Locate the cell with the specified text and output its [X, Y] center coordinate. 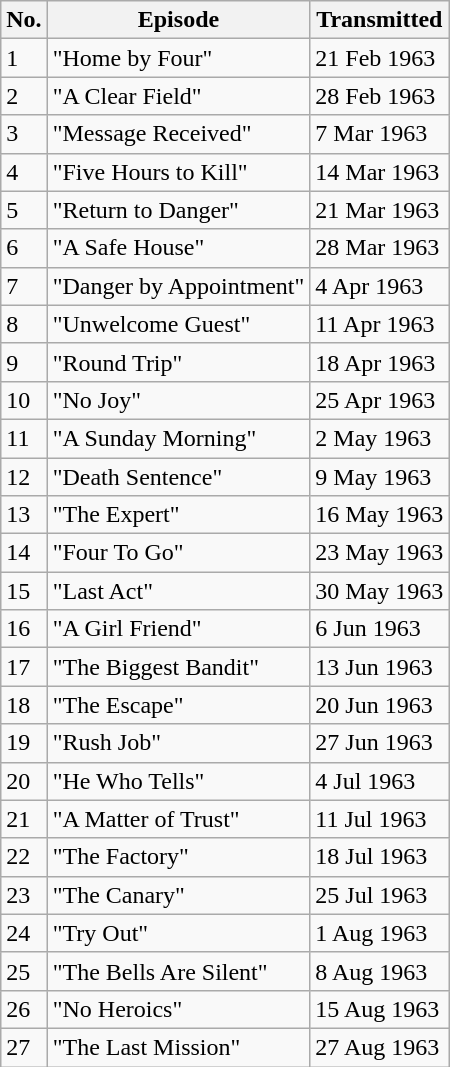
11 Apr 1963 [380, 324]
27 [24, 1047]
19 [24, 743]
"Home by Four" [178, 58]
"The Biggest Bandit" [178, 667]
"Return to Danger" [178, 210]
22 [24, 857]
"Five Hours to Kill" [178, 172]
6 Jun 1963 [380, 629]
"No Joy" [178, 400]
"The Bells Are Silent" [178, 971]
13 [24, 515]
9 [24, 362]
21 Feb 1963 [380, 58]
"Four To Go" [178, 553]
"The Canary" [178, 895]
18 Apr 1963 [380, 362]
11 [24, 438]
1 Aug 1963 [380, 933]
25 Jul 1963 [380, 895]
24 [24, 933]
Transmitted [380, 20]
10 [24, 400]
"A Clear Field" [178, 96]
8 Aug 1963 [380, 971]
4 [24, 172]
12 [24, 477]
"The Last Mission" [178, 1047]
No. [24, 20]
15 [24, 591]
"The Factory" [178, 857]
27 Jun 1963 [380, 743]
4 Jul 1963 [380, 781]
2 May 1963 [380, 438]
23 May 1963 [380, 553]
2 [24, 96]
"Death Sentence" [178, 477]
"No Heroics" [178, 1009]
"A Girl Friend" [178, 629]
11 Jul 1963 [380, 819]
Episode [178, 20]
21 Mar 1963 [380, 210]
4 Apr 1963 [380, 286]
16 May 1963 [380, 515]
"A Sunday Morning" [178, 438]
28 Mar 1963 [380, 248]
"Message Received" [178, 134]
27 Aug 1963 [380, 1047]
6 [24, 248]
7 Mar 1963 [380, 134]
"Try Out" [178, 933]
20 [24, 781]
9 May 1963 [380, 477]
8 [24, 324]
"Round Trip" [178, 362]
"He Who Tells" [178, 781]
28 Feb 1963 [380, 96]
"Danger by Appointment" [178, 286]
21 [24, 819]
7 [24, 286]
3 [24, 134]
"The Escape" [178, 705]
30 May 1963 [380, 591]
17 [24, 667]
"Last Act" [178, 591]
5 [24, 210]
"Rush Job" [178, 743]
18 Jul 1963 [380, 857]
15 Aug 1963 [380, 1009]
"A Matter of Trust" [178, 819]
1 [24, 58]
26 [24, 1009]
23 [24, 895]
14 [24, 553]
16 [24, 629]
25 Apr 1963 [380, 400]
"A Safe House" [178, 248]
20 Jun 1963 [380, 705]
25 [24, 971]
"The Expert" [178, 515]
"Unwelcome Guest" [178, 324]
13 Jun 1963 [380, 667]
18 [24, 705]
14 Mar 1963 [380, 172]
